Search for the cell housing the specified text and yield its (x, y) center coordinate. 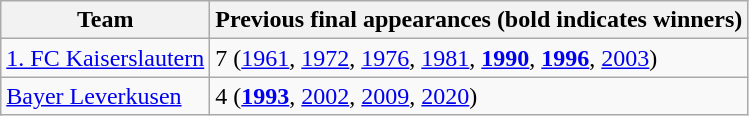
1. FC Kaiserslautern (106, 58)
Previous final appearances (bold indicates winners) (479, 20)
Bayer Leverkusen (106, 96)
Team (106, 20)
7 (1961, 1972, 1976, 1981, 1990, 1996, 2003) (479, 58)
4 (1993, 2002, 2009, 2020) (479, 96)
